Pinpoint the cell where the given text exists, returning its [x, y] midpoint coordinate. 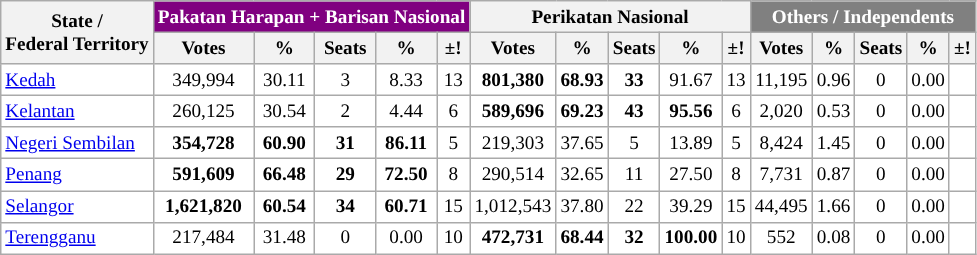
39.29 [691, 206]
217,484 [203, 238]
31.48 [284, 238]
72.50 [406, 175]
354,728 [203, 143]
68.93 [582, 80]
552 [781, 238]
68.44 [582, 238]
44,495 [781, 206]
27.50 [691, 175]
32 [634, 238]
589,696 [513, 111]
0.96 [834, 80]
0.08 [834, 238]
Pakatan Harapan + Barisan Nasional [312, 17]
11,195 [781, 80]
34 [346, 206]
37.80 [582, 206]
8,424 [781, 143]
0.53 [834, 111]
Others / Independents [862, 17]
30.54 [284, 111]
3 [346, 80]
66.48 [284, 175]
349,994 [203, 80]
Perikatan Nasional [610, 17]
Selangor [78, 206]
472,731 [513, 238]
32.65 [582, 175]
95.56 [691, 111]
100.00 [691, 238]
91.67 [691, 80]
Terengganu [78, 238]
30.11 [284, 80]
60.71 [406, 206]
2,020 [781, 111]
86.11 [406, 143]
State / Federal Territory [78, 32]
11 [634, 175]
0.87 [834, 175]
2 [346, 111]
1.45 [834, 143]
37.65 [582, 143]
13.89 [691, 143]
Negeri Sembilan [78, 143]
8.33 [406, 80]
29 [346, 175]
4.44 [406, 111]
33 [634, 80]
1,621,820 [203, 206]
801,380 [513, 80]
60.90 [284, 143]
31 [346, 143]
Kelantan [78, 111]
1.66 [834, 206]
1,012,543 [513, 206]
Penang [78, 175]
591,609 [203, 175]
43 [634, 111]
60.54 [284, 206]
69.23 [582, 111]
219,303 [513, 143]
Kedah [78, 80]
290,514 [513, 175]
7,731 [781, 175]
260,125 [203, 111]
22 [634, 206]
